Search for the cell housing the specified text and yield its (X, Y) center coordinate. 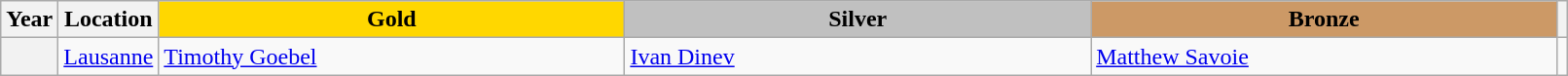
Location (109, 19)
Timothy Goebel (391, 57)
Year (29, 19)
Gold (391, 19)
Matthew Savoie (1324, 57)
Ivan Dinev (858, 57)
Silver (858, 19)
Lausanne (109, 57)
Bronze (1324, 19)
